For the text-containing cell, return its midpoint in [x, y] coordinate format. 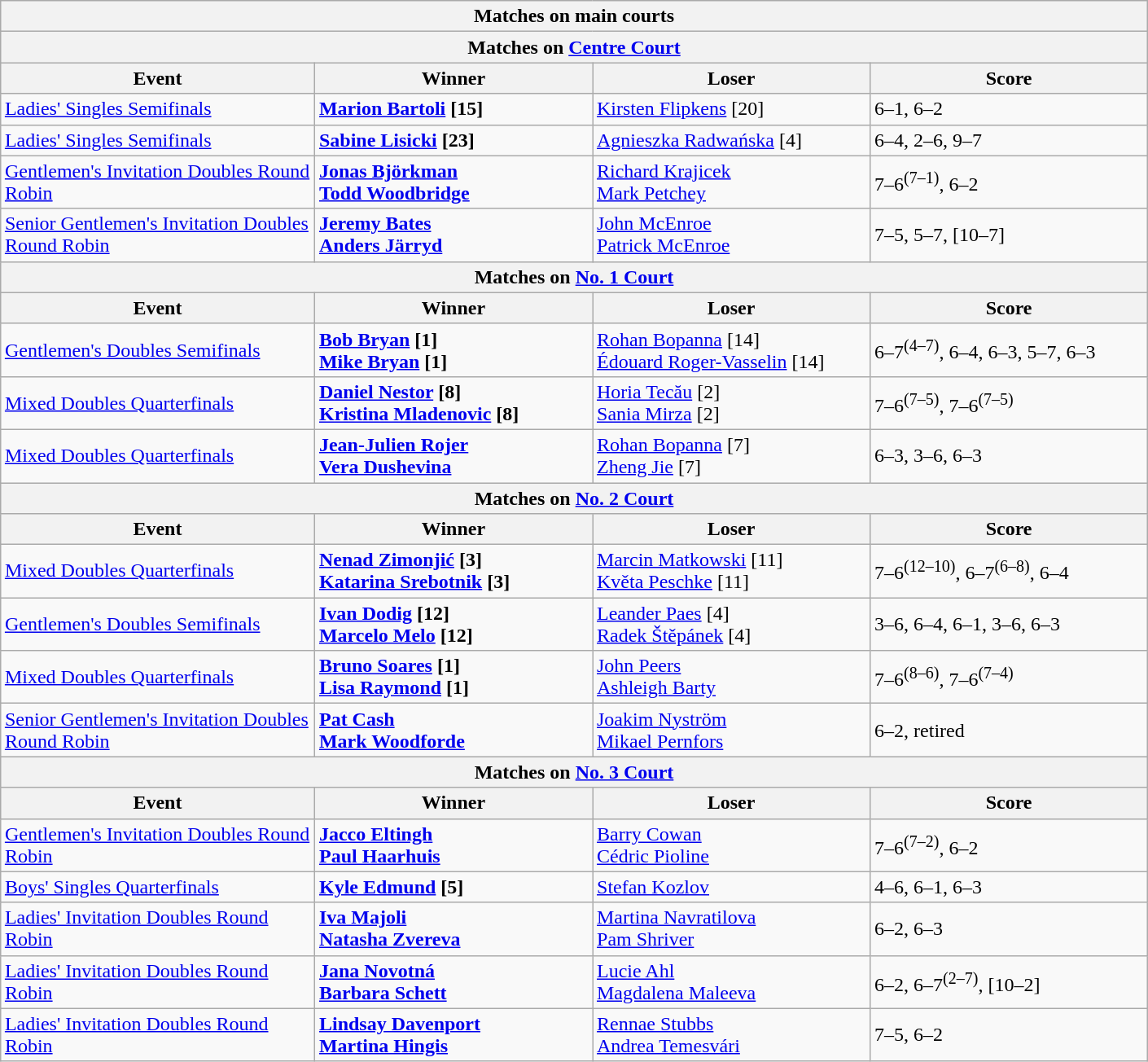
7–6(12–10), 6–7(6–8), 6–4 [1010, 572]
Agnieszka Radwańska [4] [731, 140]
Matches on No. 3 Court [573, 772]
6–4, 2–6, 9–7 [1010, 140]
Bob Bryan [1] Mike Bryan [1] [453, 350]
Kirsten Flipkens [20] [731, 109]
Richard Krajicek Mark Petchey [731, 182]
Jean-Julien Rojer Vera Dushevina [453, 456]
Matches on Centre Court [573, 47]
Ivan Dodig [12] Marcelo Melo [12] [453, 624]
6–2, 6–7(2–7), [10–2] [1010, 982]
Marcin Matkowski [11] Květa Peschke [11] [731, 572]
Sabine Lisicki [23] [453, 140]
Matches on No. 1 Court [573, 277]
6–2, retired [1010, 730]
3–6, 6–4, 6–1, 3–6, 6–3 [1010, 624]
Jeremy Bates Anders Järryd [453, 235]
Matches on main courts [573, 16]
Lucie Ahl Magdalena Maleeva [731, 982]
7–6(7–2), 6–2 [1010, 845]
Kyle Edmund [5] [453, 887]
Rohan Bopanna [14] Édouard Roger-Vasselin [14] [731, 350]
Matches on No. 2 Court [573, 498]
7–6(7–1), 6–2 [1010, 182]
6–1, 6–2 [1010, 109]
Marion Bartoli [15] [453, 109]
Bruno Soares [1] Lisa Raymond [1] [453, 678]
Jana Novotná Barbara Schett [453, 982]
Martina Navratilova Pam Shriver [731, 928]
7–6(7–5), 7–6(7–5) [1010, 402]
Barry Cowan Cédric Pioline [731, 845]
Lindsay Davenport Martina Hingis [453, 1034]
Rohan Bopanna [7] Zheng Jie [7] [731, 456]
Jacco Eltingh Paul Haarhuis [453, 845]
6–2, 6–3 [1010, 928]
7–5, 6–2 [1010, 1034]
John Peers Ashleigh Barty [731, 678]
6–7(4–7), 6–4, 6–3, 5–7, 6–3 [1010, 350]
6–3, 3–6, 6–3 [1010, 456]
Jonas Björkman Todd Woodbridge [453, 182]
Joakim Nyström Mikael Pernfors [731, 730]
Nenad Zimonjić [3] Katarina Srebotnik [3] [453, 572]
Leander Paes [4] Radek Štěpánek [4] [731, 624]
John McEnroe Patrick McEnroe [731, 235]
7–6(8–6), 7–6(7–4) [1010, 678]
Iva Majoli Natasha Zvereva [453, 928]
Rennae Stubbs Andrea Temesvári [731, 1034]
Daniel Nestor [8] Kristina Mladenovic [8] [453, 402]
Stefan Kozlov [731, 887]
Pat Cash Mark Woodforde [453, 730]
Horia Tecău [2] Sania Mirza [2] [731, 402]
4–6, 6–1, 6–3 [1010, 887]
7–5, 5–7, [10–7] [1010, 235]
Boys' Singles Quarterfinals [157, 887]
